Search for the cell housing the specified text and yield its (x, y) center coordinate. 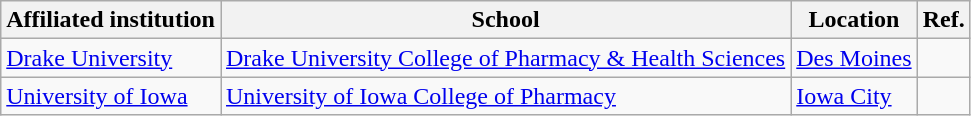
Location (854, 20)
School (505, 20)
Drake University (111, 58)
University of Iowa (111, 96)
Drake University College of Pharmacy & Health Sciences (505, 58)
Des Moines (854, 58)
Iowa City (854, 96)
University of Iowa College of Pharmacy (505, 96)
Ref. (944, 20)
Affiliated institution (111, 20)
